Detect which cell encompasses the target text, then output its (x, y) center coordinate. 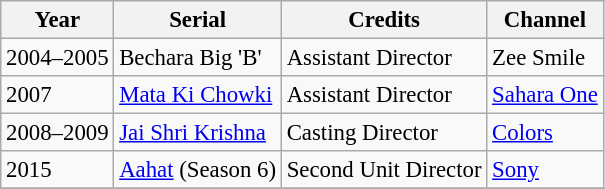
Credits (384, 20)
Second Unit Director (384, 170)
Jai Shri Krishna (198, 133)
Mata Ki Chowki (198, 95)
Colors (545, 133)
Channel (545, 20)
2004–2005 (58, 58)
2007 (58, 95)
Aahat (Season 6) (198, 170)
Casting Director (384, 133)
Zee Smile (545, 58)
Sahara One (545, 95)
Serial (198, 20)
Bechara Big 'B' (198, 58)
Sony (545, 170)
2015 (58, 170)
2008–2009 (58, 133)
Year (58, 20)
